Provide the [x, y] coordinate of the cell's center where the given text is located.  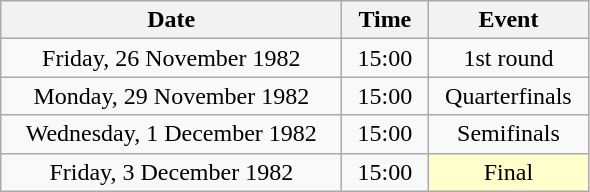
Date [172, 20]
Friday, 26 November 1982 [172, 58]
Wednesday, 1 December 1982 [172, 134]
Quarterfinals [508, 96]
Friday, 3 December 1982 [172, 172]
Event [508, 20]
Time [385, 20]
Final [508, 172]
1st round [508, 58]
Monday, 29 November 1982 [172, 96]
Semifinals [508, 134]
